Extract the (x, y) coordinate from the center of the cell holding the provided text.  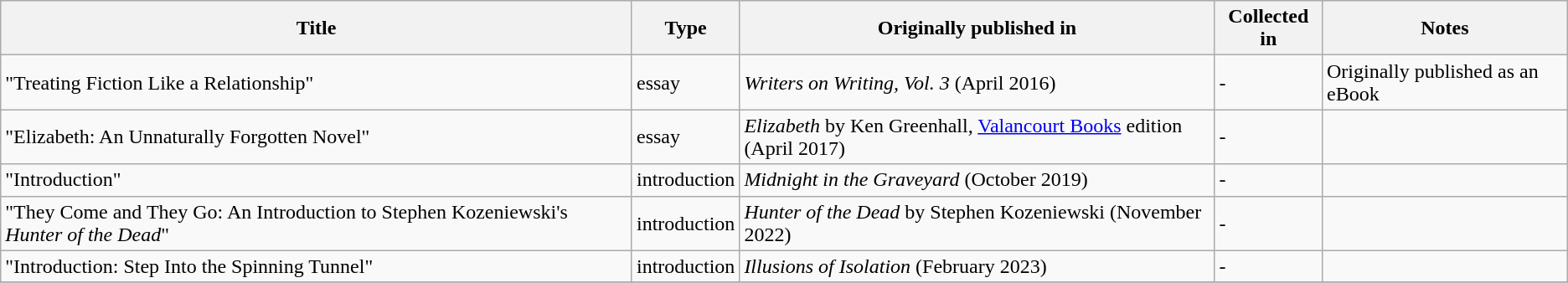
Collected in (1268, 28)
Midnight in the Graveyard (October 2019) (977, 180)
"Introduction" (317, 180)
Hunter of the Dead by Stephen Kozeniewski (November 2022) (977, 223)
"Introduction: Step Into the Spinning Tunnel" (317, 266)
"They Come and They Go: An Introduction to Stephen Kozeniewski's Hunter of the Dead" (317, 223)
Title (317, 28)
"Elizabeth: An Unnaturally Forgotten Novel" (317, 137)
Originally published in (977, 28)
Illusions of Isolation (February 2023) (977, 266)
Writers on Writing, Vol. 3 (April 2016) (977, 82)
Elizabeth by Ken Greenhall, Valancourt Books edition (April 2017) (977, 137)
Notes (1444, 28)
Type (685, 28)
Originally published as an eBook (1444, 82)
"Treating Fiction Like a Relationship" (317, 82)
